From the cell containing the given text, extract its center point as (x, y) coordinate. 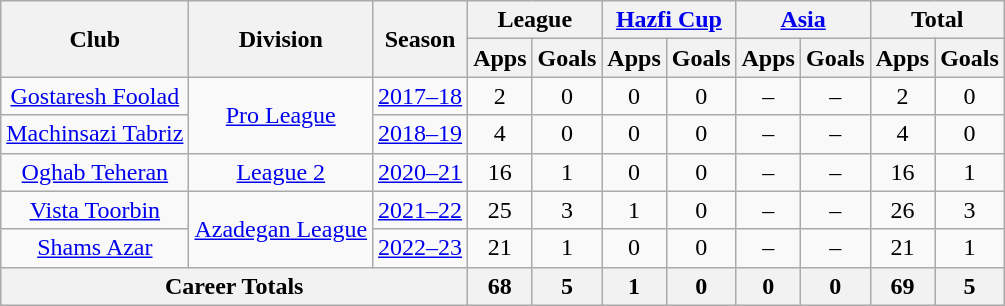
2017–18 (420, 96)
Total (937, 20)
Asia (803, 20)
Career Totals (234, 286)
League (535, 20)
Gostaresh Foolad (95, 96)
2022–23 (420, 248)
26 (902, 210)
Machinsazi Tabriz (95, 134)
Hazfi Cup (669, 20)
Shams Azar (95, 248)
League 2 (281, 172)
69 (902, 286)
Azadegan League (281, 229)
2018–19 (420, 134)
Pro League (281, 115)
Oghab Teheran (95, 172)
Season (420, 39)
Vista Toorbin (95, 210)
Division (281, 39)
Club (95, 39)
2020–21 (420, 172)
68 (500, 286)
2021–22 (420, 210)
25 (500, 210)
